Extract the [X, Y] coordinate from the center of the cell holding the provided text.  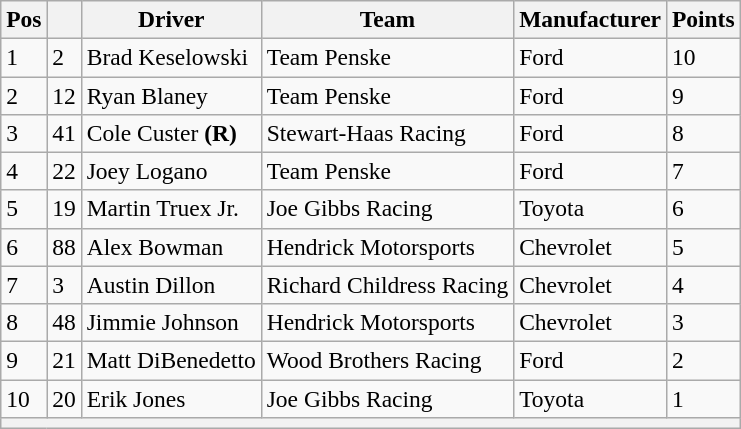
Richard Childress Racing [387, 285]
Points [703, 19]
Team [387, 19]
Stewart-Haas Racing [387, 133]
Austin Dillon [171, 285]
88 [64, 247]
Matt DiBenedetto [171, 360]
Ryan Blaney [171, 95]
Wood Brothers Racing [387, 360]
Erik Jones [171, 398]
41 [64, 133]
Martin Truex Jr. [171, 209]
21 [64, 360]
Jimmie Johnson [171, 322]
22 [64, 171]
48 [64, 322]
Driver [171, 19]
Pos [24, 19]
Cole Custer (R) [171, 133]
20 [64, 398]
Alex Bowman [171, 247]
Manufacturer [590, 19]
19 [64, 209]
Joey Logano [171, 171]
Brad Keselowski [171, 57]
12 [64, 95]
